Find where the given text appears and provide that cell's center as (x, y) coordinate. 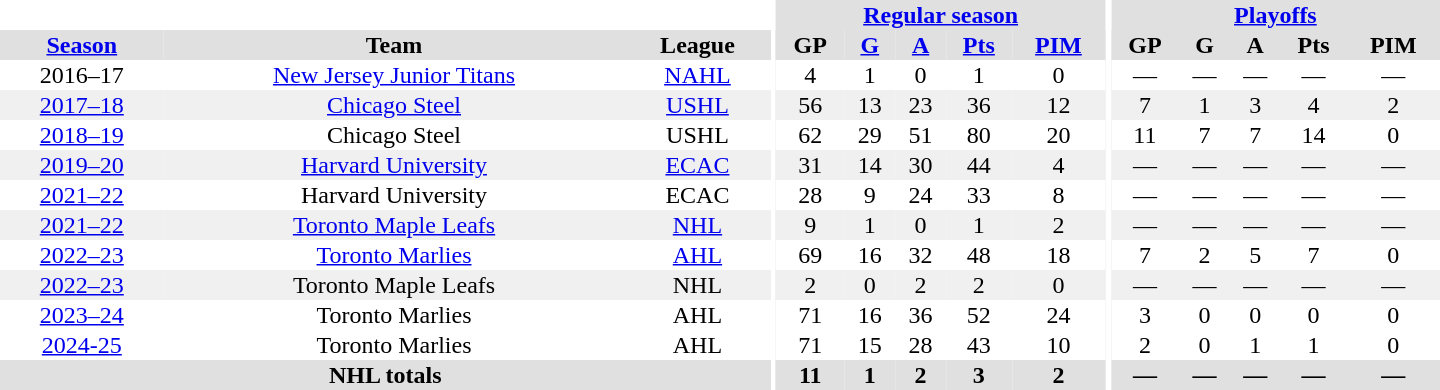
12 (1058, 105)
23 (920, 105)
48 (979, 255)
43 (979, 345)
52 (979, 315)
62 (810, 135)
2024-25 (82, 345)
51 (920, 135)
31 (810, 165)
44 (979, 165)
2023–24 (82, 315)
10 (1058, 345)
League (697, 45)
18 (1058, 255)
5 (1256, 255)
Team (394, 45)
29 (870, 135)
13 (870, 105)
56 (810, 105)
Season (82, 45)
15 (870, 345)
20 (1058, 135)
32 (920, 255)
Regular season (940, 15)
8 (1058, 195)
69 (810, 255)
80 (979, 135)
NAHL (697, 75)
2018–19 (82, 135)
NHL totals (385, 375)
2017–18 (82, 105)
2016–17 (82, 75)
2019–20 (82, 165)
Playoffs (1276, 15)
New Jersey Junior Titans (394, 75)
30 (920, 165)
33 (979, 195)
